Return the (x, y) coordinate for the center point of the cell that contains the specified text.  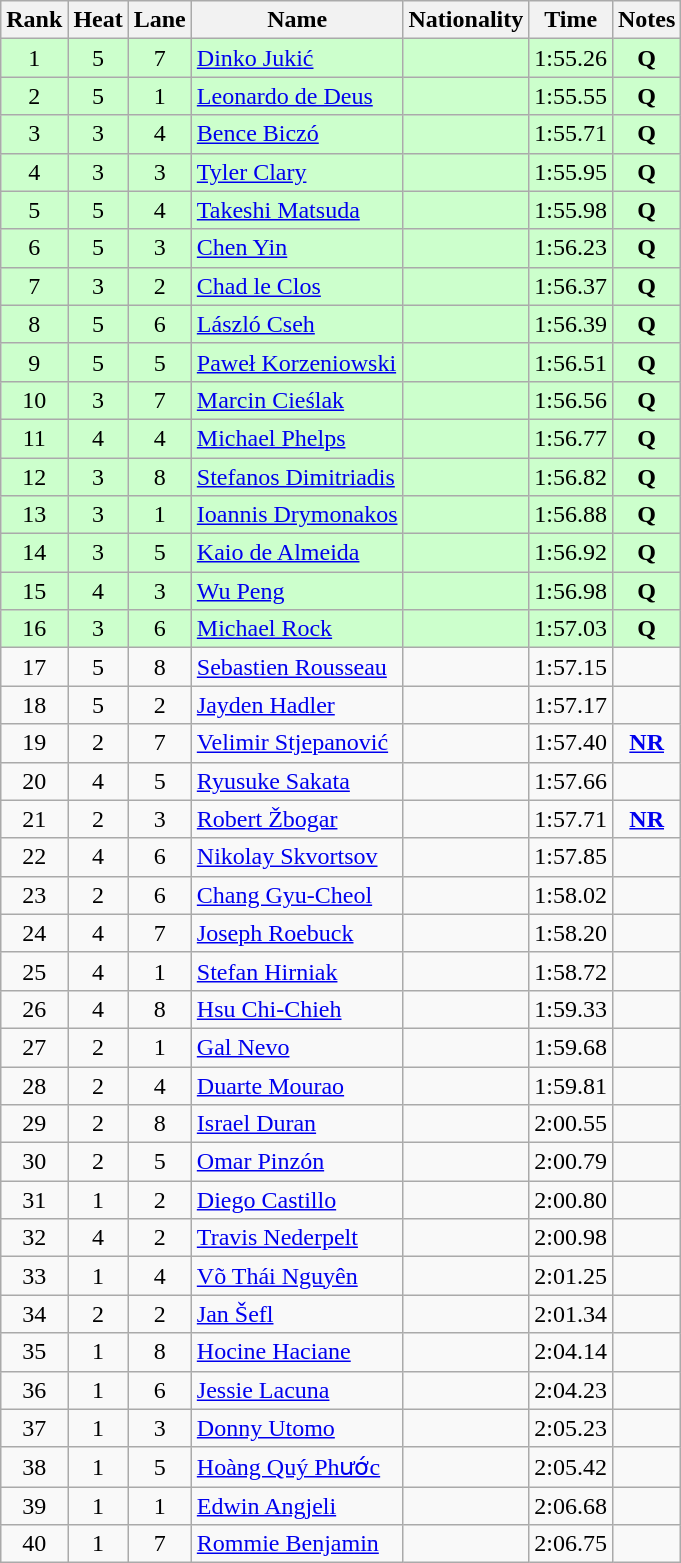
1:56.92 (571, 553)
22 (34, 857)
Velimir Stjepanović (297, 743)
Michael Rock (297, 629)
Wu Peng (297, 591)
18 (34, 705)
1:55.26 (571, 58)
Chang Gyu-Cheol (297, 895)
1:59.81 (571, 1085)
1:55.71 (571, 134)
1:58.20 (571, 933)
2:00.80 (571, 1200)
28 (34, 1085)
1:59.68 (571, 1047)
Diego Castillo (297, 1200)
14 (34, 553)
Tyler Clary (297, 172)
33 (34, 1276)
1:56.39 (571, 324)
2:04.23 (571, 1390)
13 (34, 515)
1:55.98 (571, 210)
1:55.55 (571, 96)
1:56.56 (571, 400)
Marcin Cieślak (297, 400)
37 (34, 1428)
27 (34, 1047)
Jessie Lacuna (297, 1390)
Travis Nederpelt (297, 1238)
2:00.98 (571, 1238)
1:57.66 (571, 781)
Notes (646, 20)
Ryusuke Sakata (297, 781)
1:57.15 (571, 667)
2:01.25 (571, 1276)
30 (34, 1162)
25 (34, 971)
11 (34, 438)
Jan Šefl (297, 1314)
Jayden Hadler (297, 705)
1:56.88 (571, 515)
20 (34, 781)
Rank (34, 20)
Michael Phelps (297, 438)
Dinko Jukić (297, 58)
16 (34, 629)
1:57.17 (571, 705)
Donny Utomo (297, 1428)
1:56.23 (571, 248)
Kaio de Almeida (297, 553)
40 (34, 1544)
23 (34, 895)
21 (34, 819)
Omar Pinzón (297, 1162)
1:57.03 (571, 629)
2:06.75 (571, 1544)
36 (34, 1390)
17 (34, 667)
2:01.34 (571, 1314)
1:57.71 (571, 819)
Paweł Korzeniowski (297, 362)
12 (34, 477)
Leonardo de Deus (297, 96)
39 (34, 1506)
1:56.37 (571, 286)
Hsu Chi-Chieh (297, 1009)
1:57.85 (571, 857)
1:56.51 (571, 362)
Gal Nevo (297, 1047)
1:58.02 (571, 895)
1:55.95 (571, 172)
Hocine Haciane (297, 1352)
32 (34, 1238)
László Cseh (297, 324)
1:56.82 (571, 477)
Time (571, 20)
Chad le Clos (297, 286)
Stefanos Dimitriadis (297, 477)
Sebastien Rousseau (297, 667)
2:00.79 (571, 1162)
Bence Biczó (297, 134)
38 (34, 1467)
2:06.68 (571, 1506)
Ioannis Drymonakos (297, 515)
1:56.98 (571, 591)
26 (34, 1009)
Nationality (466, 20)
2:05.23 (571, 1428)
1:56.77 (571, 438)
2:05.42 (571, 1467)
34 (34, 1314)
19 (34, 743)
2:04.14 (571, 1352)
Stefan Hirniak (297, 971)
Joseph Roebuck (297, 933)
1:59.33 (571, 1009)
Takeshi Matsuda (297, 210)
Võ Thái Nguyên (297, 1276)
31 (34, 1200)
10 (34, 400)
Duarte Mourao (297, 1085)
1:58.72 (571, 971)
Robert Žbogar (297, 819)
Rommie Benjamin (297, 1544)
29 (34, 1124)
15 (34, 591)
Nikolay Skvortsov (297, 857)
1:57.40 (571, 743)
Edwin Angjeli (297, 1506)
2:00.55 (571, 1124)
Heat (98, 20)
Israel Duran (297, 1124)
Name (297, 20)
9 (34, 362)
24 (34, 933)
Hoàng Quý Phước (297, 1467)
Lane (160, 20)
35 (34, 1352)
Chen Yin (297, 248)
